Return [x, y] of the center of cell containing provided text 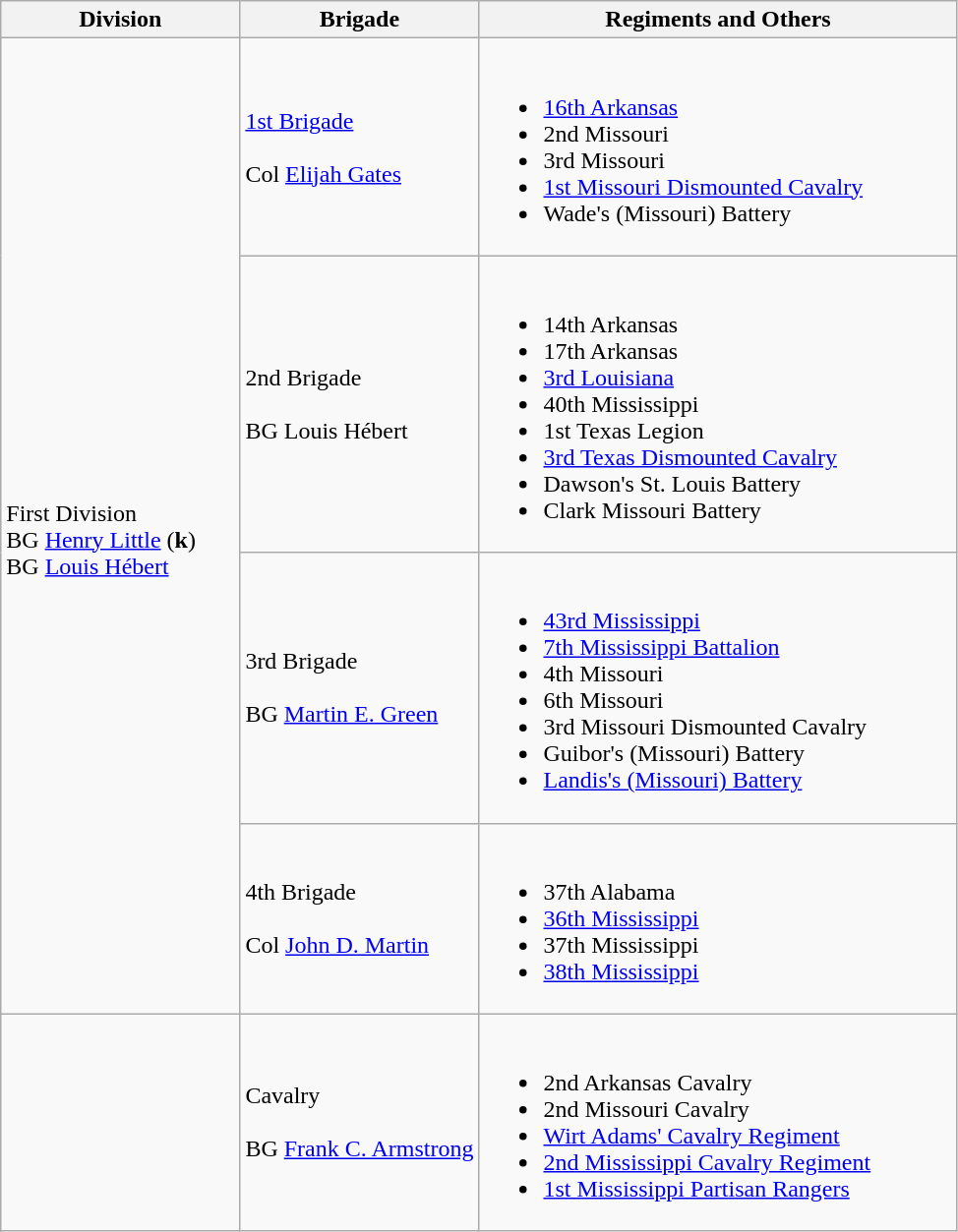
16th Arkansas2nd Missouri3rd Missouri1st Missouri Dismounted CavalryWade's (Missouri) Battery [718, 147]
Brigade [360, 20]
2nd Arkansas Cavalry2nd Missouri CavalryWirt Adams' Cavalry Regiment2nd Mississippi Cavalry Regiment1st Mississippi Partisan Rangers [718, 1123]
37th Alabama36th Mississippi37th Mississippi38th Mississippi [718, 918]
Cavalry BG Frank C. Armstrong [360, 1123]
Regiments and Others [718, 20]
3rd Brigade BG Martin E. Green [360, 688]
1st Brigade Col Elijah Gates [360, 147]
Division [120, 20]
First Division BG Henry Little (k) BG Louis Hébert [120, 526]
4th Brigade Col John D. Martin [360, 918]
14th Arkansas17th Arkansas3rd Louisiana40th Mississippi1st Texas Legion3rd Texas Dismounted CavalryDawson's St. Louis BatteryClark Missouri Battery [718, 404]
2nd Brigade BG Louis Hébert [360, 404]
